Identify which cell holds the provided text, then report its (x, y) central coordinate. 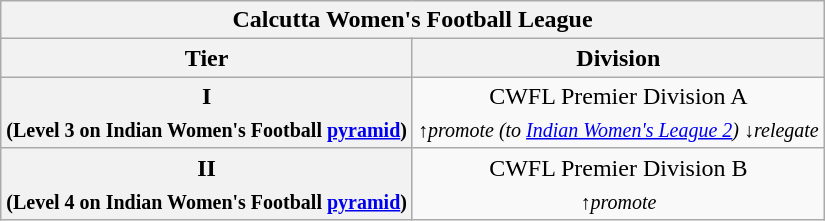
Calcutta Women's Football League (413, 20)
II(Level 4 on Indian Women's Football pyramid) (207, 184)
I(Level 3 on Indian Women's Football pyramid) (207, 112)
Tier (207, 58)
CWFL Premier Division B ↑promote (618, 184)
CWFL Premier Division A ↑promote (to Indian Women's League 2) ↓relegate (618, 112)
Division (618, 58)
